Return [x, y] of the center of cell containing provided text 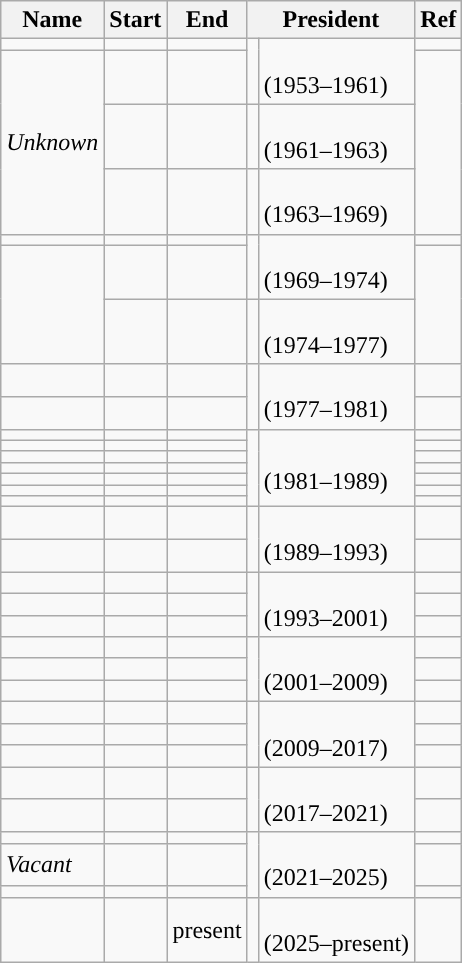
Unknown [52, 142]
Start [136, 20]
Ref [438, 20]
Vacant [52, 864]
(1993–2001) [336, 604]
Name [52, 20]
present [207, 930]
(1977–1981) [336, 396]
(2009–2017) [336, 734]
(1961–1963) [336, 136]
(1963–1969) [336, 202]
(1969–1974) [336, 266]
(2017–2021) [336, 800]
(1989–1993) [336, 540]
(1974–1977) [336, 332]
(1981–1989) [336, 468]
(2001–2009) [336, 670]
(2021–2025) [336, 864]
(2025–present) [336, 930]
End [207, 20]
(1953–1961) [336, 72]
President [330, 20]
